Return the (X, Y) coordinate for the center point of the cell that contains the specified text.  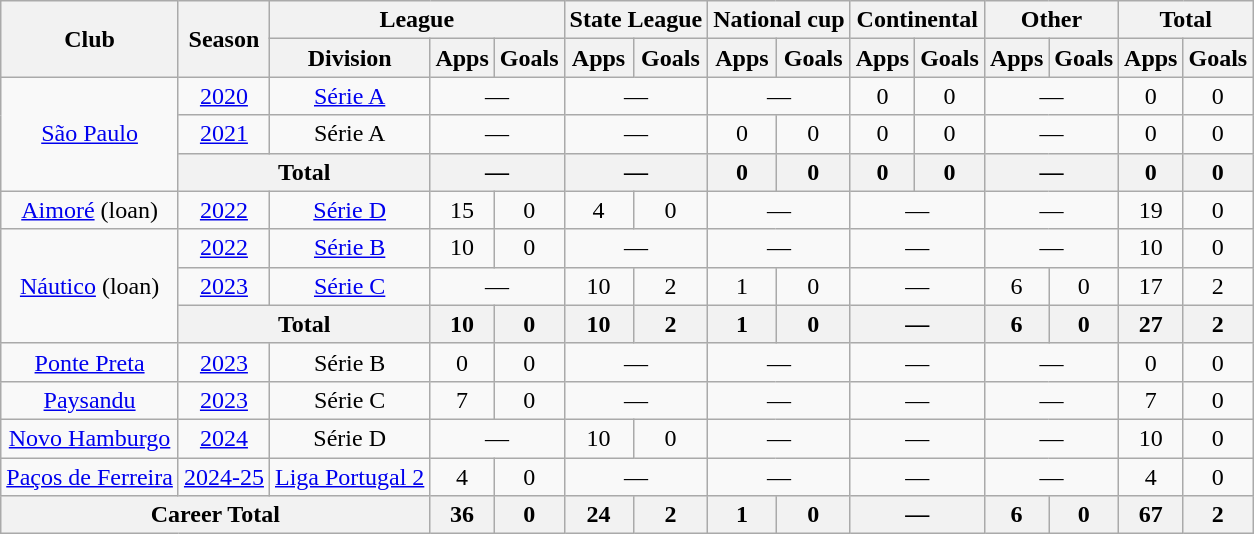
Liga Portugal 2 (349, 477)
19 (1151, 210)
24 (598, 515)
Náutico (loan) (90, 286)
Continental (917, 20)
27 (1151, 324)
League (416, 20)
15 (462, 210)
National cup (779, 20)
Club (90, 39)
Career Total (216, 515)
Other (1051, 20)
67 (1151, 515)
17 (1151, 286)
Division (349, 58)
Aimoré (loan) (90, 210)
2020 (224, 96)
Paços de Ferreira (90, 477)
2024 (224, 438)
2021 (224, 134)
Ponte Preta (90, 362)
36 (462, 515)
Season (224, 39)
São Paulo (90, 134)
Novo Hamburgo (90, 438)
Paysandu (90, 400)
State League (636, 20)
2024-25 (224, 477)
